Return the [x, y] coordinate for the center point of the cell that contains the specified text.  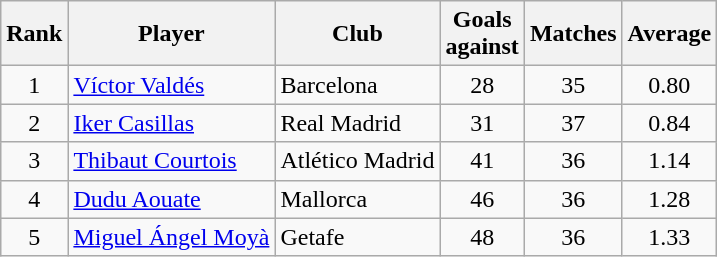
Víctor Valdés [172, 85]
41 [482, 161]
Atlético Madrid [358, 161]
Club [358, 34]
1 [34, 85]
Dudu Aouate [172, 199]
Goals against [482, 34]
28 [482, 85]
2 [34, 123]
Miguel Ángel Moyà [172, 237]
Average [670, 34]
Thibaut Courtois [172, 161]
Iker Casillas [172, 123]
4 [34, 199]
1.28 [670, 199]
0.84 [670, 123]
37 [573, 123]
35 [573, 85]
1.33 [670, 237]
3 [34, 161]
Barcelona [358, 85]
46 [482, 199]
Mallorca [358, 199]
Real Madrid [358, 123]
Matches [573, 34]
0.80 [670, 85]
5 [34, 237]
Rank [34, 34]
Player [172, 34]
31 [482, 123]
1.14 [670, 161]
Getafe [358, 237]
48 [482, 237]
